Return [x, y] of the center of cell containing provided text 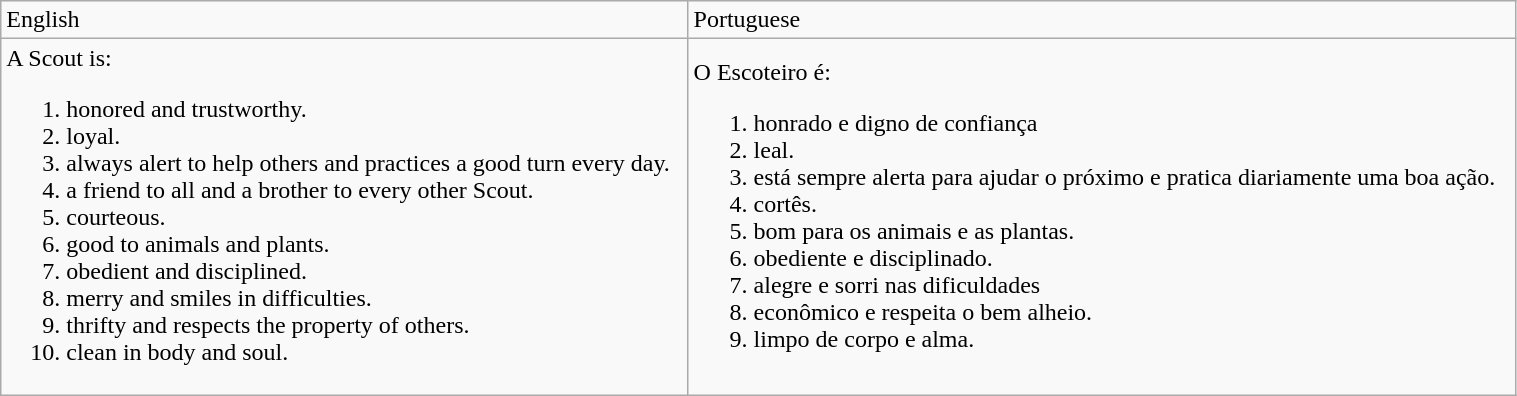
English [344, 20]
Portuguese [1102, 20]
